For the text-containing cell, return its midpoint in [X, Y] coordinate format. 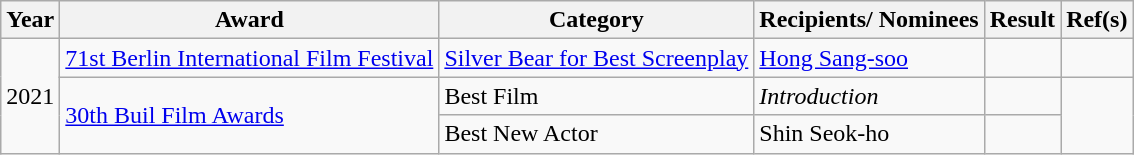
Category [596, 20]
Award [250, 20]
Ref(s) [1097, 20]
Introduction [869, 96]
Best Film [596, 96]
30th Buil Film Awards [250, 115]
Hong Sang-soo [869, 58]
Best New Actor [596, 134]
Shin Seok-ho [869, 134]
Silver Bear for Best Screenplay [596, 58]
Year [30, 20]
2021 [30, 96]
71st Berlin International Film Festival [250, 58]
Recipients/ Nominees [869, 20]
Result [1022, 20]
